Find where the given text appears and provide that cell's center as (X, Y) coordinate. 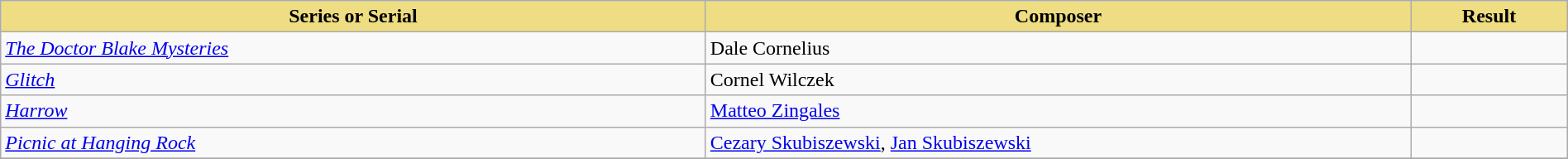
Series or Serial (354, 17)
Dale Cornelius (1059, 48)
Cornel Wilczek (1059, 79)
Matteo Zingales (1059, 111)
Result (1489, 17)
Composer (1059, 17)
Picnic at Hanging Rock (354, 142)
Harrow (354, 111)
Cezary Skubiszewski, Jan Skubiszewski (1059, 142)
Glitch (354, 79)
The Doctor Blake Mysteries (354, 48)
